Output the (X, Y) coordinate of the center of the cell containing the given text.  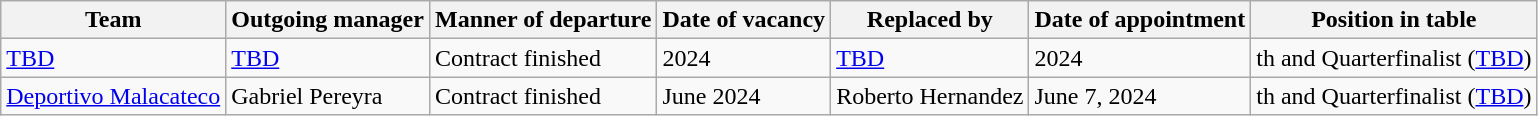
Date of vacancy (744, 20)
Deportivo Malacateco (114, 96)
Team (114, 20)
Manner of departure (542, 20)
Replaced by (930, 20)
June 2024 (744, 96)
June 7, 2024 (1140, 96)
Date of appointment (1140, 20)
Roberto Hernandez (930, 96)
Gabriel Pereyra (328, 96)
Position in table (1394, 20)
Outgoing manager (328, 20)
